Output the [x, y] coordinate of the center of the cell containing the given text.  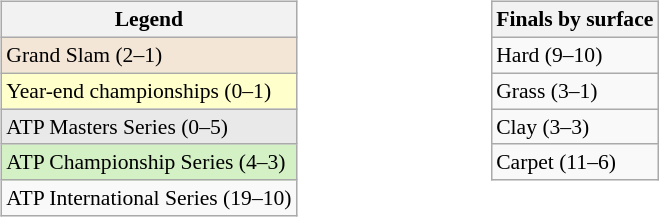
Hard (9–10) [574, 55]
Carpet (11–6) [574, 162]
Grass (3–1) [574, 91]
ATP Championship Series (4–3) [148, 162]
ATP Masters Series (0–5) [148, 127]
ATP International Series (19–10) [148, 198]
Year-end championships (0–1) [148, 91]
Grand Slam (2–1) [148, 55]
Finals by surface [574, 20]
Legend [148, 20]
Clay (3–3) [574, 127]
